Scan for the cell matching the given text and deliver its [x, y] coordinate at center. 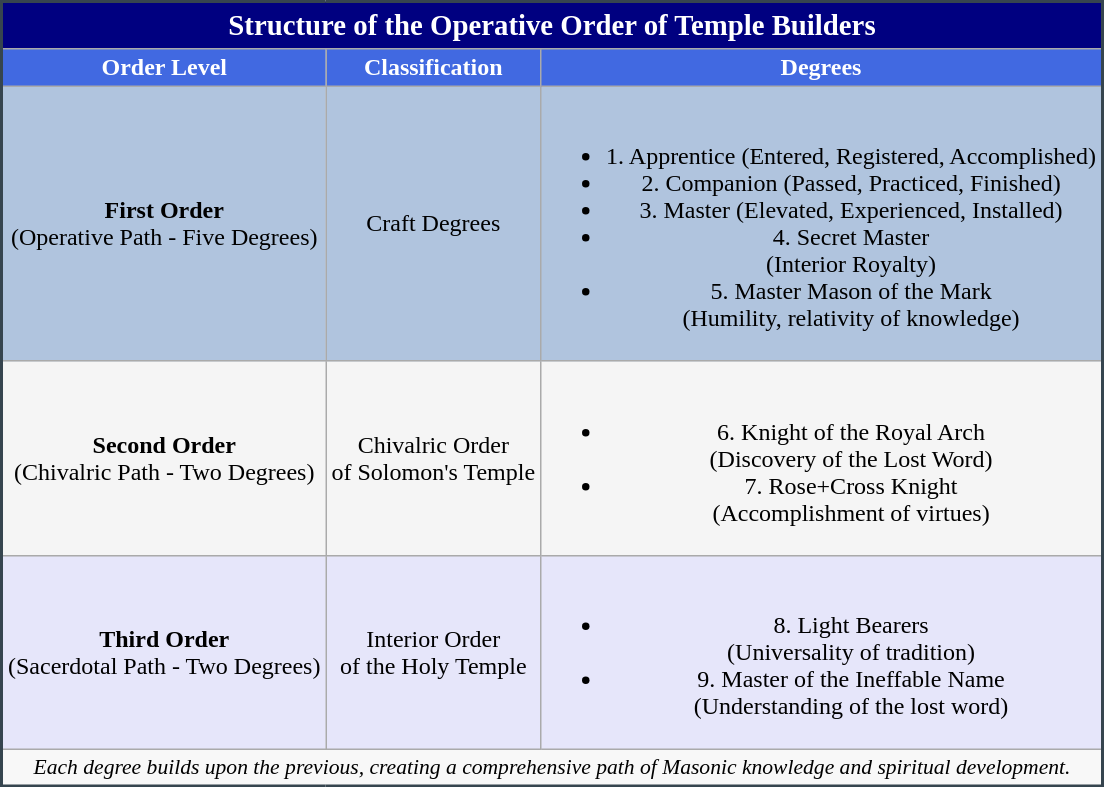
Second Order(Chivalric Path - Two Degrees) [164, 458]
Interior Orderof the Holy Temple [434, 652]
6. Knight of the Royal Arch(Discovery of the Lost Word)7. Rose+Cross Knight(Accomplishment of virtues) [822, 458]
Chivalric Orderof Solomon's Temple [434, 458]
Third Order(Sacerdotal Path - Two Degrees) [164, 652]
Craft Degrees [434, 224]
Order Level [164, 67]
Classification [434, 67]
Degrees [822, 67]
Each degree builds upon the previous, creating a comprehensive path of Masonic knowledge and spiritual development. [552, 767]
8. Light Bearers(Universality of tradition)9. Master of the Ineffable Name(Understanding of the lost word) [822, 652]
First Order(Operative Path - Five Degrees) [164, 224]
Structure of the Operative Order of Temple Builders [552, 26]
